Identify which cell holds the provided text, then report its (X, Y) central coordinate. 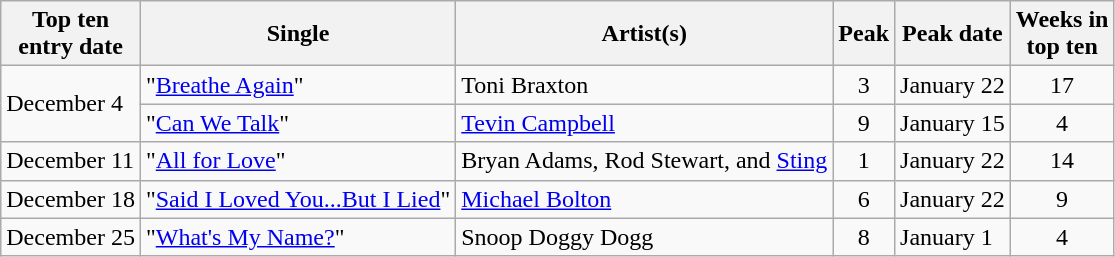
Bryan Adams, Rod Stewart, and Sting (644, 161)
December 25 (71, 237)
Weeks intop ten (1062, 34)
"Said I Loved You...But I Lied" (298, 199)
Snoop Doggy Dogg (644, 237)
Peak date (953, 34)
"What's My Name?" (298, 237)
8 (864, 237)
Toni Braxton (644, 85)
1 (864, 161)
"Breathe Again" (298, 85)
December 11 (71, 161)
14 (1062, 161)
Tevin Campbell (644, 123)
December 18 (71, 199)
January 1 (953, 237)
January 15 (953, 123)
17 (1062, 85)
"All for Love" (298, 161)
Peak (864, 34)
"Can We Talk" (298, 123)
3 (864, 85)
Artist(s) (644, 34)
6 (864, 199)
December 4 (71, 104)
Michael Bolton (644, 199)
Single (298, 34)
Top tenentry date (71, 34)
